Detect which cell encompasses the target text, then output its (x, y) center coordinate. 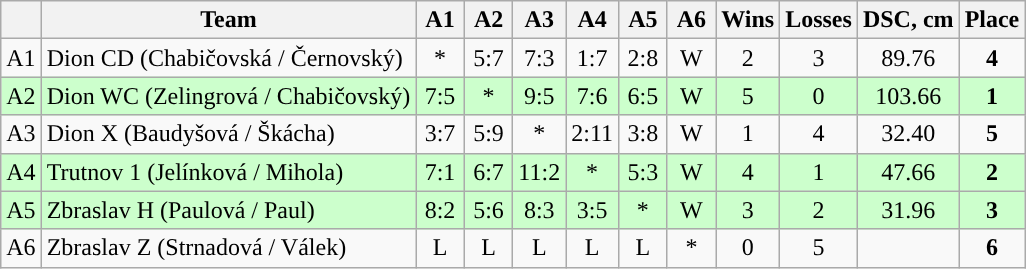
Dion CD (Chabičovská / Černovský) (228, 58)
Wins (748, 20)
8:3 (540, 210)
Losses (819, 20)
5:9 (488, 134)
Place (992, 20)
Dion X (Baudyšová / Škácha) (228, 134)
7:5 (440, 96)
5:6 (488, 210)
3:7 (440, 134)
89.76 (908, 58)
6:5 (644, 96)
31.96 (908, 210)
Zbraslav Z (Strnadová / Válek) (228, 248)
2:11 (592, 134)
Trutnov 1 (Jelínková / Mihola) (228, 172)
6:7 (488, 172)
Team (228, 20)
Zbraslav H (Paulová / Paul) (228, 210)
7:1 (440, 172)
7:6 (592, 96)
8:2 (440, 210)
9:5 (540, 96)
6 (992, 248)
32.40 (908, 134)
3:5 (592, 210)
DSC, cm (908, 20)
5:7 (488, 58)
103.66 (908, 96)
11:2 (540, 172)
2:8 (644, 58)
3:8 (644, 134)
7:3 (540, 58)
1:7 (592, 58)
47.66 (908, 172)
5:3 (644, 172)
Dion WC (Zelingrová / Chabičovský) (228, 96)
